For the text-containing cell, return its midpoint in (X, Y) coordinate format. 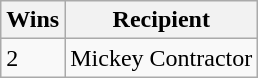
2 (33, 58)
Wins (33, 20)
Mickey Contractor (162, 58)
Recipient (162, 20)
